Identify which cell holds the provided text, then report its (x, y) central coordinate. 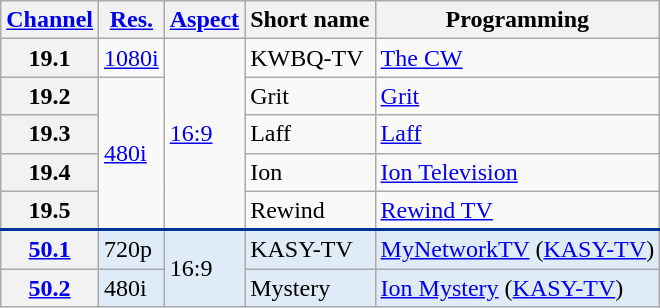
Ion Mystery (KASY-TV) (518, 288)
Ion (310, 172)
The CW (518, 58)
MyNetworkTV (KASY-TV) (518, 250)
1080i (132, 58)
KASY-TV (310, 250)
Channel (50, 20)
720p (132, 250)
50.2 (50, 288)
19.5 (50, 210)
Rewind TV (518, 210)
Mystery (310, 288)
19.3 (50, 134)
Rewind (310, 210)
Res. (132, 20)
19.1 (50, 58)
50.1 (50, 250)
Ion Television (518, 172)
19.4 (50, 172)
19.2 (50, 96)
Programming (518, 20)
Short name (310, 20)
Aspect (204, 20)
KWBQ-TV (310, 58)
